Determine the (X, Y) coordinate at the center of the cell enclosing the given text.  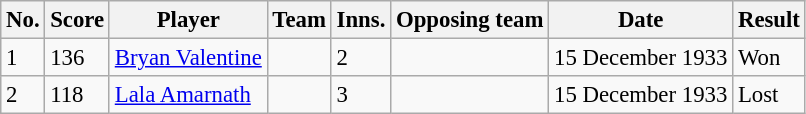
118 (78, 95)
1 (23, 58)
3 (360, 95)
Lost (770, 95)
Opposing team (470, 20)
Inns. (360, 20)
Lala Amarnath (188, 95)
Date (641, 20)
Score (78, 20)
136 (78, 58)
Bryan Valentine (188, 58)
No. (23, 20)
Won (770, 58)
Team (299, 20)
Result (770, 20)
Player (188, 20)
